Search for the cell housing the specified text and yield its [X, Y] center coordinate. 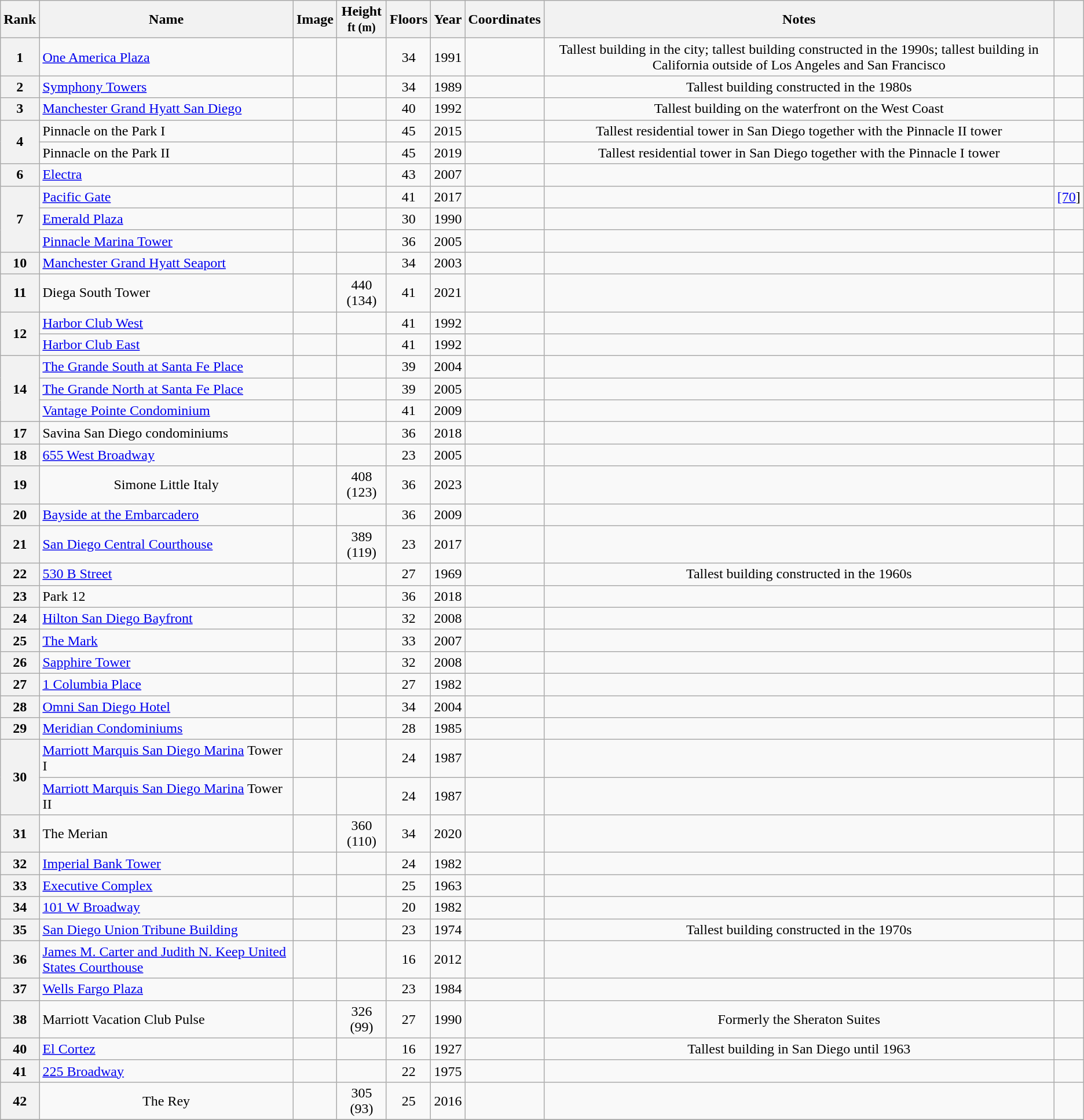
Floors [408, 20]
San Diego Union Tribune Building [167, 930]
El Cortez [167, 1049]
408 (123) [361, 485]
Harbor Club West [167, 322]
1969 [448, 574]
1984 [448, 989]
Name [167, 20]
Pinnacle on the Park II [167, 153]
Tallest building constructed in the 1980s [799, 87]
18 [20, 455]
10 [20, 263]
Sapphire Tower [167, 662]
Meridian Condominiums [167, 729]
360 (110) [361, 833]
4 [20, 142]
42 [20, 1101]
Emerald Plaza [167, 219]
101 W Broadway [167, 908]
Tallest building in San Diego until 1963 [799, 1049]
305 (93) [361, 1101]
2021 [448, 293]
Wells Fargo Plaza [167, 989]
Tallest building constructed in the 1960s [799, 574]
12 [20, 333]
Symphony Towers [167, 87]
Hilton San Diego Bayfront [167, 618]
389 (119) [361, 544]
Tallest building in the city; tallest building constructed in the 1990s; tallest building in California outside of Los Angeles and San Francisco [799, 57]
Simone Little Italy [167, 485]
2015 [448, 131]
Image [315, 20]
Tallest building constructed in the 1970s [799, 930]
2 [20, 87]
326 (99) [361, 1019]
The Grande North at Santa Fe Place [167, 389]
2020 [448, 833]
Diega South Tower [167, 293]
1 Columbia Place [167, 684]
1927 [448, 1049]
29 [20, 729]
3 [20, 109]
440 (134) [361, 293]
11 [20, 293]
21 [20, 544]
2023 [448, 485]
The Merian [167, 833]
1974 [448, 930]
7 [20, 219]
Imperial Bank Tower [167, 864]
Year [448, 20]
Tallest residential tower in San Diego together with the Pinnacle I tower [799, 153]
38 [20, 1019]
Park 12 [167, 596]
2012 [448, 960]
37 [20, 989]
Tallest residential tower in San Diego together with the Pinnacle II tower [799, 131]
Pinnacle Marina Tower [167, 241]
6 [20, 175]
1989 [448, 87]
1963 [448, 886]
Formerly the Sheraton Suites [799, 1019]
Bayside at the Embarcadero [167, 515]
Manchester Grand Hyatt Seaport [167, 263]
Rank [20, 20]
Manchester Grand Hyatt San Diego [167, 109]
The Rey [167, 1101]
Harbor Club East [167, 345]
Electra [167, 175]
Marriott Vacation Club Pulse [167, 1019]
17 [20, 433]
Marriott Marquis San Diego Marina Tower I [167, 758]
Savina San Diego condominiums [167, 433]
1975 [448, 1071]
San Diego Central Courthouse [167, 544]
14 [20, 389]
1 [20, 57]
43 [408, 175]
Heightft (m) [361, 20]
2019 [448, 153]
Omni San Diego Hotel [167, 707]
2003 [448, 263]
Executive Complex [167, 886]
19 [20, 485]
1985 [448, 729]
1991 [448, 57]
One America Plaza [167, 57]
26 [20, 662]
Tallest building on the waterfront on the West Coast [799, 109]
Vantage Pointe Condominium [167, 411]
Pacific Gate [167, 197]
530 B Street [167, 574]
31 [20, 833]
The Mark [167, 640]
655 West Broadway [167, 455]
Pinnacle on the Park I [167, 131]
James M. Carter and Judith N. Keep United States Courthouse [167, 960]
35 [20, 930]
The Grande South at Santa Fe Place [167, 367]
Notes [799, 20]
2016 [448, 1101]
Marriott Marquis San Diego Marina Tower II [167, 796]
Coordinates [504, 20]
225 Broadway [167, 1071]
[70] [1069, 197]
